Find where the given text appears and provide that cell's center as [X, Y] coordinate. 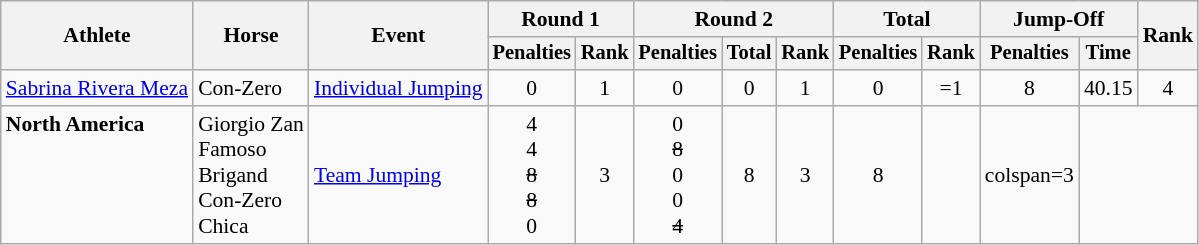
Round 2 [733, 19]
North America [97, 175]
08004 [677, 175]
Horse [251, 36]
colspan=3 [1030, 175]
Individual Jumping [398, 88]
Round 1 [561, 19]
Con-Zero [251, 88]
Event [398, 36]
Team Jumping [398, 175]
40.15 [1108, 88]
Athlete [97, 36]
Sabrina Rivera Meza [97, 88]
Giorgio ZanFamosoBrigandCon-ZeroChica [251, 175]
Time [1108, 54]
Jump-Off [1059, 19]
=1 [951, 88]
4 [1168, 88]
44880 [532, 175]
